Locate the cell with the specified text and output its [X, Y] center coordinate. 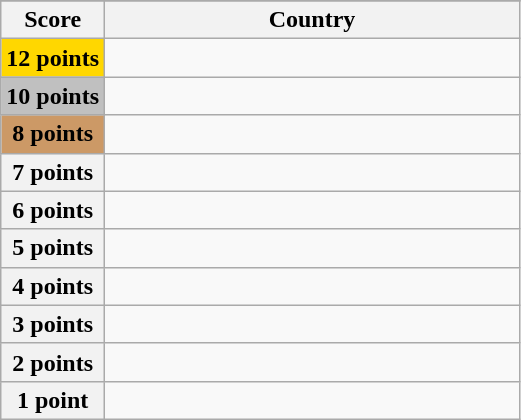
10 points [53, 96]
4 points [53, 286]
5 points [53, 248]
7 points [53, 172]
2 points [53, 362]
Score [53, 20]
12 points [53, 58]
1 point [53, 400]
Country [312, 20]
8 points [53, 134]
3 points [53, 324]
6 points [53, 210]
